For the text-containing cell, return its midpoint in (X, Y) coordinate format. 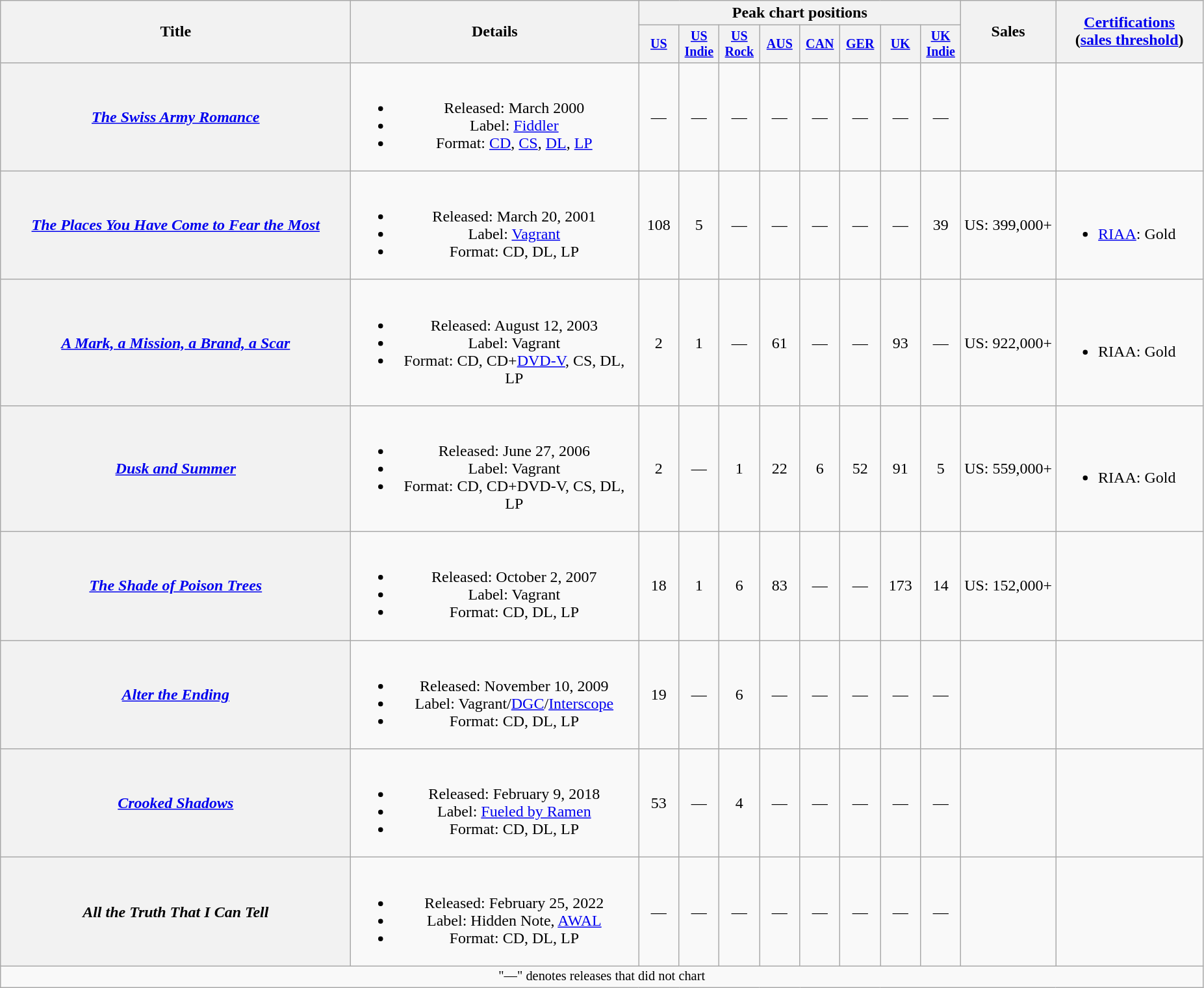
UK (901, 44)
Details (495, 32)
The Places You Have Come to Fear the Most (175, 225)
61 (780, 342)
The Swiss Army Romance (175, 117)
Released: March 2000Label: FiddlerFormat: CD, CS, DL, LP (495, 117)
US: 559,000+ (1008, 468)
Released: March 20, 2001Label: VagrantFormat: CD, DL, LP (495, 225)
Released: August 12, 2003Label: VagrantFormat: CD, CD+DVD-V, CS, DL, LP (495, 342)
Alter the Ending (175, 695)
53 (659, 803)
93 (901, 342)
US: 152,000+ (1008, 586)
Released: June 27, 2006Label: VagrantFormat: CD, CD+DVD-V, CS, DL, LP (495, 468)
US (659, 44)
Released: February 25, 2022Label: Hidden Note, AWALFormat: CD, DL, LP (495, 912)
AUS (780, 44)
Sales (1008, 32)
US: 399,000+ (1008, 225)
Released: October 2, 2007Label: VagrantFormat: CD, DL, LP (495, 586)
Peak chart positions (800, 13)
GER (860, 44)
UKIndie (941, 44)
US Indie (699, 44)
19 (659, 695)
A Mark, a Mission, a Brand, a Scar (175, 342)
All the Truth That I Can Tell (175, 912)
Certifications(sales threshold) (1129, 32)
Released: February 9, 2018Label: Fueled by RamenFormat: CD, DL, LP (495, 803)
Crooked Shadows (175, 803)
The Shade of Poison Trees (175, 586)
Released: November 10, 2009Label: Vagrant/DGC/InterscopeFormat: CD, DL, LP (495, 695)
52 (860, 468)
"—" denotes releases that did not chart (602, 977)
Title (175, 32)
US: 922,000+ (1008, 342)
CAN (820, 44)
Dusk and Summer (175, 468)
4 (739, 803)
83 (780, 586)
108 (659, 225)
39 (941, 225)
173 (901, 586)
14 (941, 586)
US Rock (739, 44)
18 (659, 586)
22 (780, 468)
91 (901, 468)
